Extract the (X, Y) coordinate from the center of the cell holding the provided text.  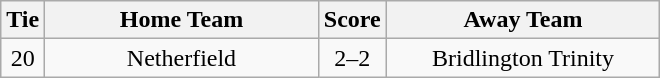
20 (23, 58)
Away Team (523, 20)
Score (352, 20)
Tie (23, 20)
Netherfield (182, 58)
Bridlington Trinity (523, 58)
2–2 (352, 58)
Home Team (182, 20)
